Pinpoint the cell where the given text exists, returning its [x, y] midpoint coordinate. 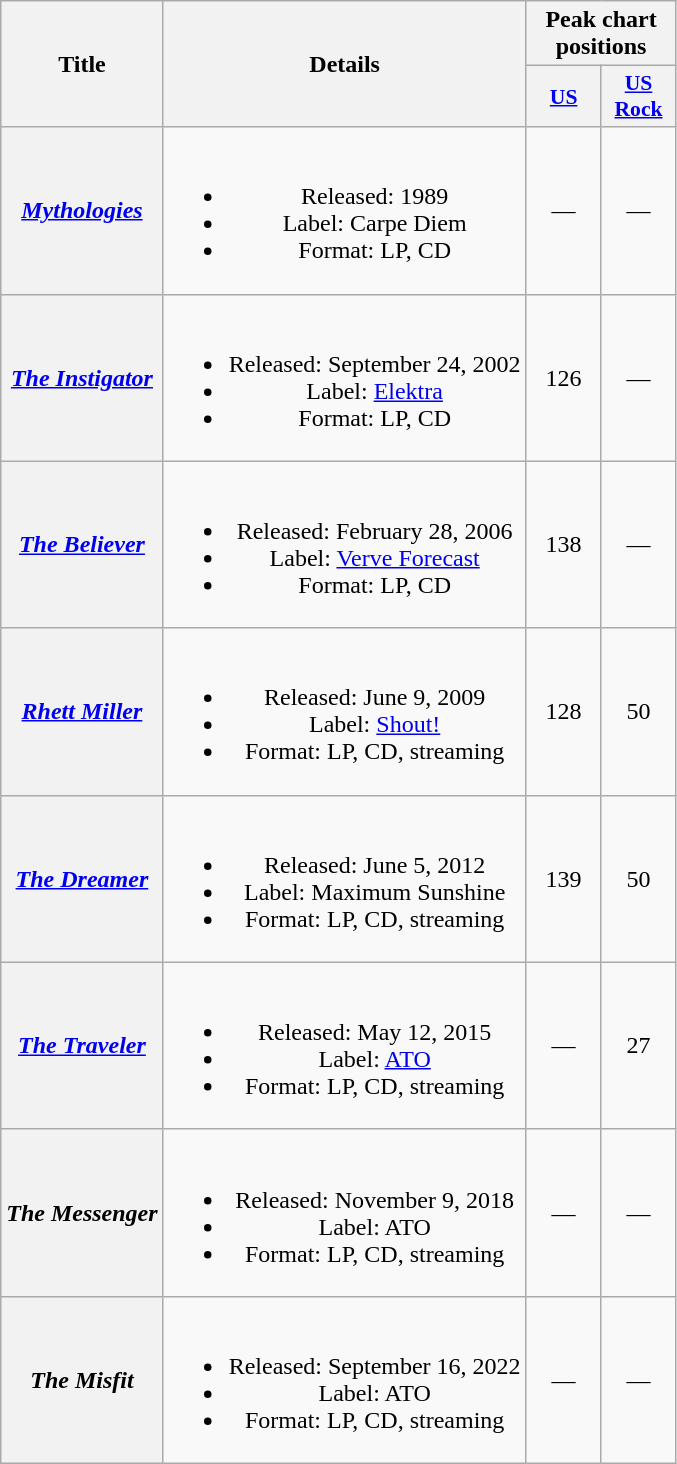
The Dreamer [82, 878]
Released: May 12, 2015Label: ATOFormat: LP, CD, streaming [344, 1046]
Released: September 24, 2002Label: ElektraFormat: LP, CD [344, 378]
The Instigator [82, 378]
Released: November 9, 2018Label: ATOFormat: LP, CD, streaming [344, 1212]
Released: February 28, 2006Label: Verve ForecastFormat: LP, CD [344, 544]
Released: June 9, 2009Label: Shout!Format: LP, CD, streaming [344, 712]
The Traveler [82, 1046]
27 [638, 1046]
Released: September 16, 2022Label: ATOFormat: LP, CD, streaming [344, 1380]
139 [564, 878]
Details [344, 64]
138 [564, 544]
128 [564, 712]
Mythologies [82, 210]
Title [82, 64]
Rhett Miller [82, 712]
Released: June 5, 2012Label: Maximum SunshineFormat: LP, CD, streaming [344, 878]
The Misfit [82, 1380]
US [564, 96]
USRock [638, 96]
The Messenger [82, 1212]
The Believer [82, 544]
Released: 1989Label: Carpe DiemFormat: LP, CD [344, 210]
Peak chart positions [601, 34]
126 [564, 378]
